Search for the cell housing the specified text and yield its (X, Y) center coordinate. 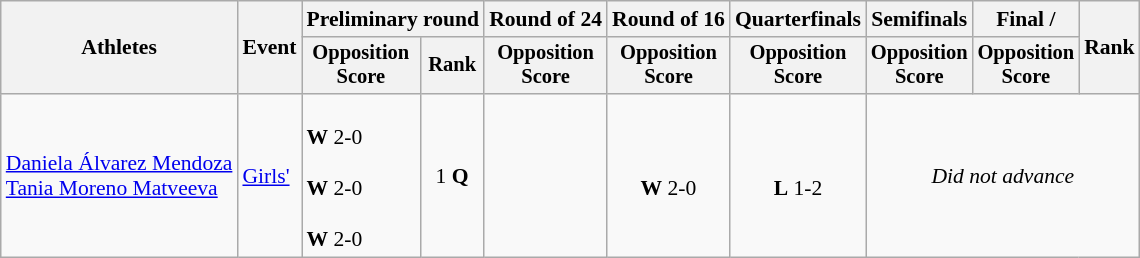
Girls' (269, 176)
L 1-2 (798, 176)
Final / (1026, 19)
Did not advance (1003, 176)
Preliminary round (394, 19)
W 2-0W 2-0W 2-0 (362, 176)
1 Q (452, 176)
Semifinals (920, 19)
Round of 24 (546, 19)
Daniela Álvarez MendozaTania Moreno Matveeva (120, 176)
Round of 16 (668, 19)
Quarterfinals (798, 19)
Athletes (120, 48)
Event (269, 48)
W 2-0 (668, 176)
